From the cell containing the given text, extract its center point as [x, y] coordinate. 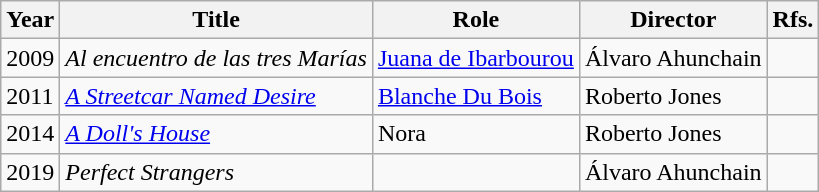
Nora [476, 134]
2009 [30, 58]
A Doll's House [216, 134]
Title [216, 20]
Rfs. [793, 20]
Director [673, 20]
Al encuentro de las tres Marías [216, 58]
Year [30, 20]
Blanche Du Bois [476, 96]
2014 [30, 134]
A Streetcar Named Desire [216, 96]
2011 [30, 96]
Perfect Strangers [216, 172]
2019 [30, 172]
Role [476, 20]
Juana de Ibarbourou [476, 58]
